Identify which cell holds the provided text, then report its (X, Y) central coordinate. 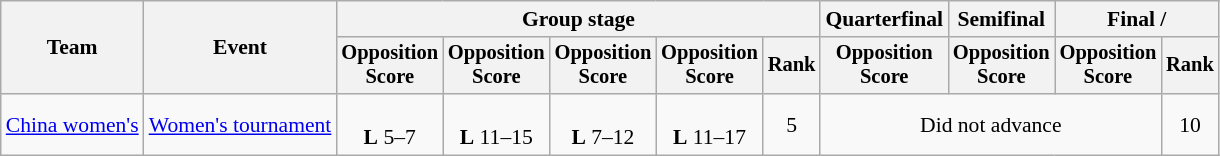
L 11–17 (710, 124)
Team (72, 48)
Women's tournament (240, 124)
China women's (72, 124)
L 11–15 (496, 124)
10 (1190, 124)
5 (792, 124)
Final / (1137, 19)
L 5–7 (390, 124)
Did not advance (990, 124)
Quarterfinal (884, 19)
Semifinal (1002, 19)
Group stage (578, 19)
Event (240, 48)
L 7–12 (604, 124)
